Provide the [X, Y] coordinate of the cell's center where the given text is located.  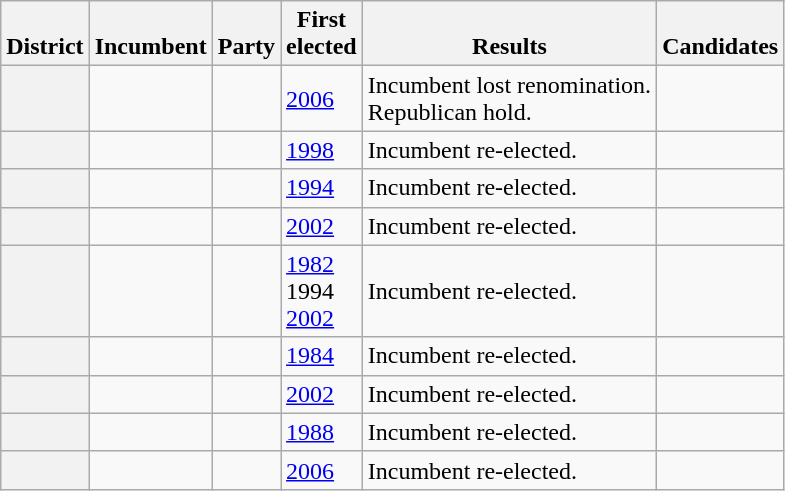
Incumbent [150, 34]
Firstelected [322, 34]
Results [509, 34]
1984 [322, 356]
1994 [322, 188]
1988 [322, 432]
Incumbent lost renomination.Republican hold. [509, 98]
Candidates [720, 34]
Party [246, 34]
19821994 2002 [322, 291]
1998 [322, 150]
District [45, 34]
